Return [X, Y] of the center of cell containing provided text 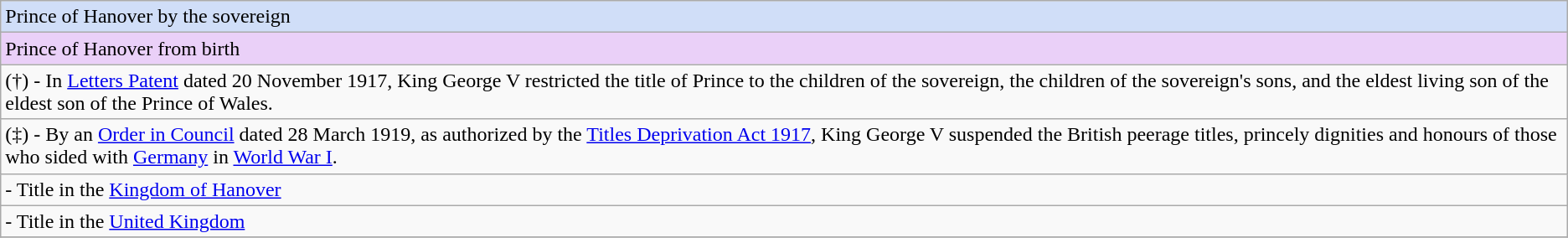
Prince of Hanover by the sovereign [784, 17]
Prince of Hanover from birth [784, 49]
- Title in the Kingdom of Hanover [784, 189]
- Title in the United Kingdom [784, 221]
